Capture the cell that displays the provided text and extract its (x, y) central coordinate. 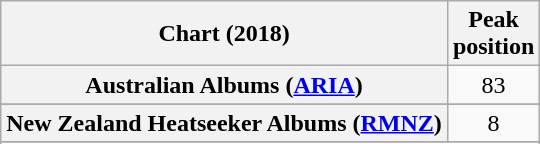
New Zealand Heatseeker Albums (RMNZ) (224, 123)
Chart (2018) (224, 34)
8 (493, 123)
Peak position (493, 34)
Australian Albums (ARIA) (224, 85)
83 (493, 85)
